Return the (X, Y) coordinate for the center point of the cell that contains the specified text.  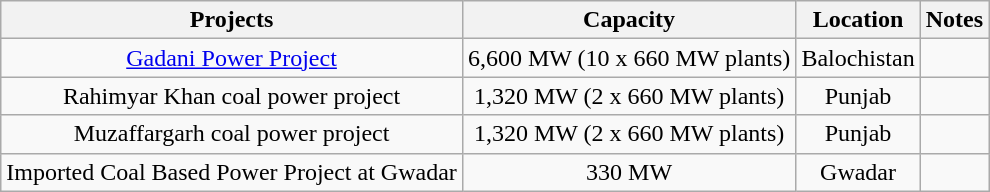
Gadani Power Project (232, 58)
Balochistan (858, 58)
6,600 MW (10 x 660 MW plants) (628, 58)
Capacity (628, 20)
Gwadar (858, 172)
Rahimyar Khan coal power project (232, 96)
330 MW (628, 172)
Notes (954, 20)
Muzaffargarh coal power project (232, 134)
Projects (232, 20)
Imported Coal Based Power Project at Gwadar (232, 172)
Location (858, 20)
